Pinpoint the cell where the given text exists, returning its [X, Y] midpoint coordinate. 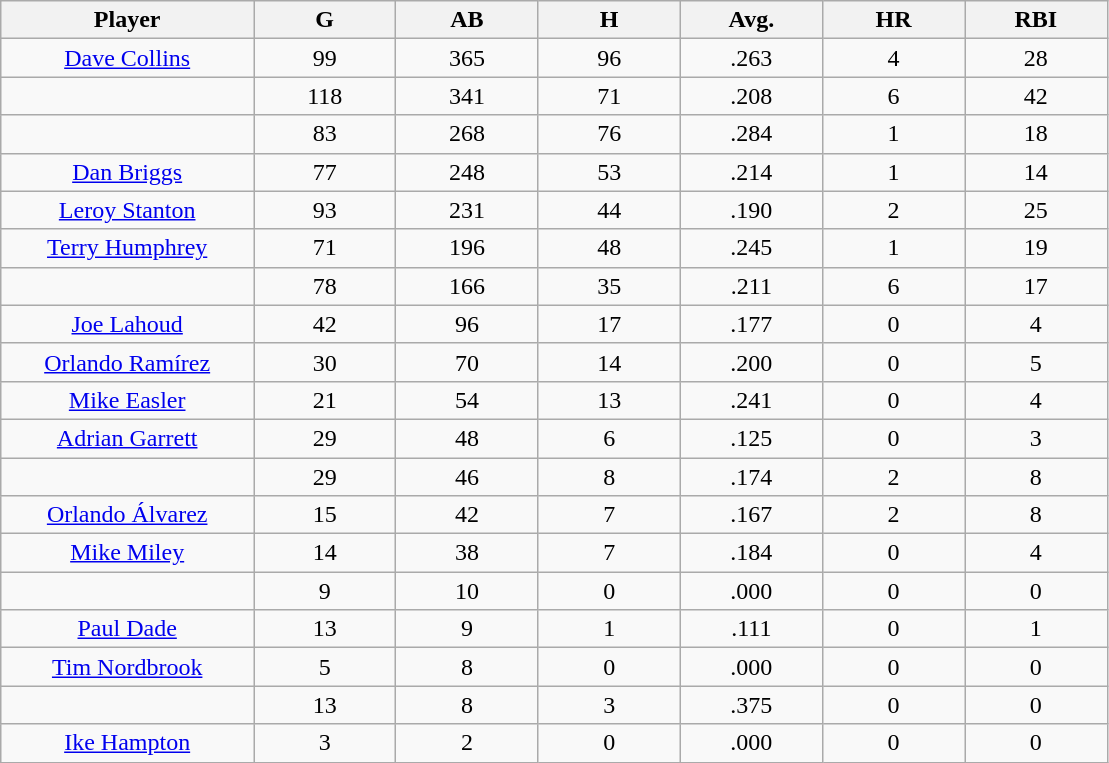
Mike Miley [128, 553]
H [609, 20]
Dan Briggs [128, 172]
Orlando Álvarez [128, 515]
G [325, 20]
78 [325, 286]
.125 [751, 438]
Ike Hampton [128, 743]
Avg. [751, 20]
.211 [751, 286]
77 [325, 172]
Dave Collins [128, 58]
.111 [751, 629]
35 [609, 286]
268 [467, 134]
Adrian Garrett [128, 438]
21 [325, 400]
10 [467, 591]
.214 [751, 172]
Terry Humphrey [128, 248]
25 [1036, 210]
30 [325, 362]
.174 [751, 477]
RBI [1036, 20]
.200 [751, 362]
118 [325, 96]
54 [467, 400]
44 [609, 210]
196 [467, 248]
Leroy Stanton [128, 210]
Mike Easler [128, 400]
.245 [751, 248]
18 [1036, 134]
83 [325, 134]
Player [128, 20]
Orlando Ramírez [128, 362]
166 [467, 286]
.167 [751, 515]
AB [467, 20]
.375 [751, 705]
15 [325, 515]
.190 [751, 210]
93 [325, 210]
Tim Nordbrook [128, 667]
231 [467, 210]
Paul Dade [128, 629]
53 [609, 172]
.284 [751, 134]
Joe Lahoud [128, 324]
.177 [751, 324]
46 [467, 477]
28 [1036, 58]
19 [1036, 248]
HR [893, 20]
365 [467, 58]
341 [467, 96]
76 [609, 134]
.241 [751, 400]
.184 [751, 553]
.263 [751, 58]
99 [325, 58]
248 [467, 172]
38 [467, 553]
.208 [751, 96]
70 [467, 362]
